From the cell containing the given text, extract its center point as [x, y] coordinate. 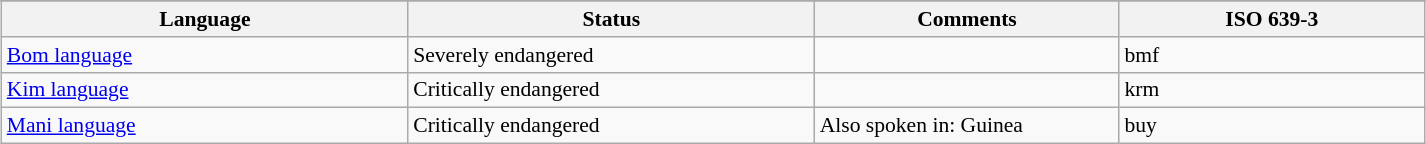
Severely endangered [611, 54]
Kim language [205, 90]
Comments [968, 19]
bmf [1272, 54]
Also spoken in: Guinea [968, 126]
krm [1272, 90]
Bom language [205, 54]
buy [1272, 126]
ISO 639-3 [1272, 19]
Language [205, 19]
Mani language [205, 126]
Status [611, 19]
